For the text-containing cell, return its midpoint in [x, y] coordinate format. 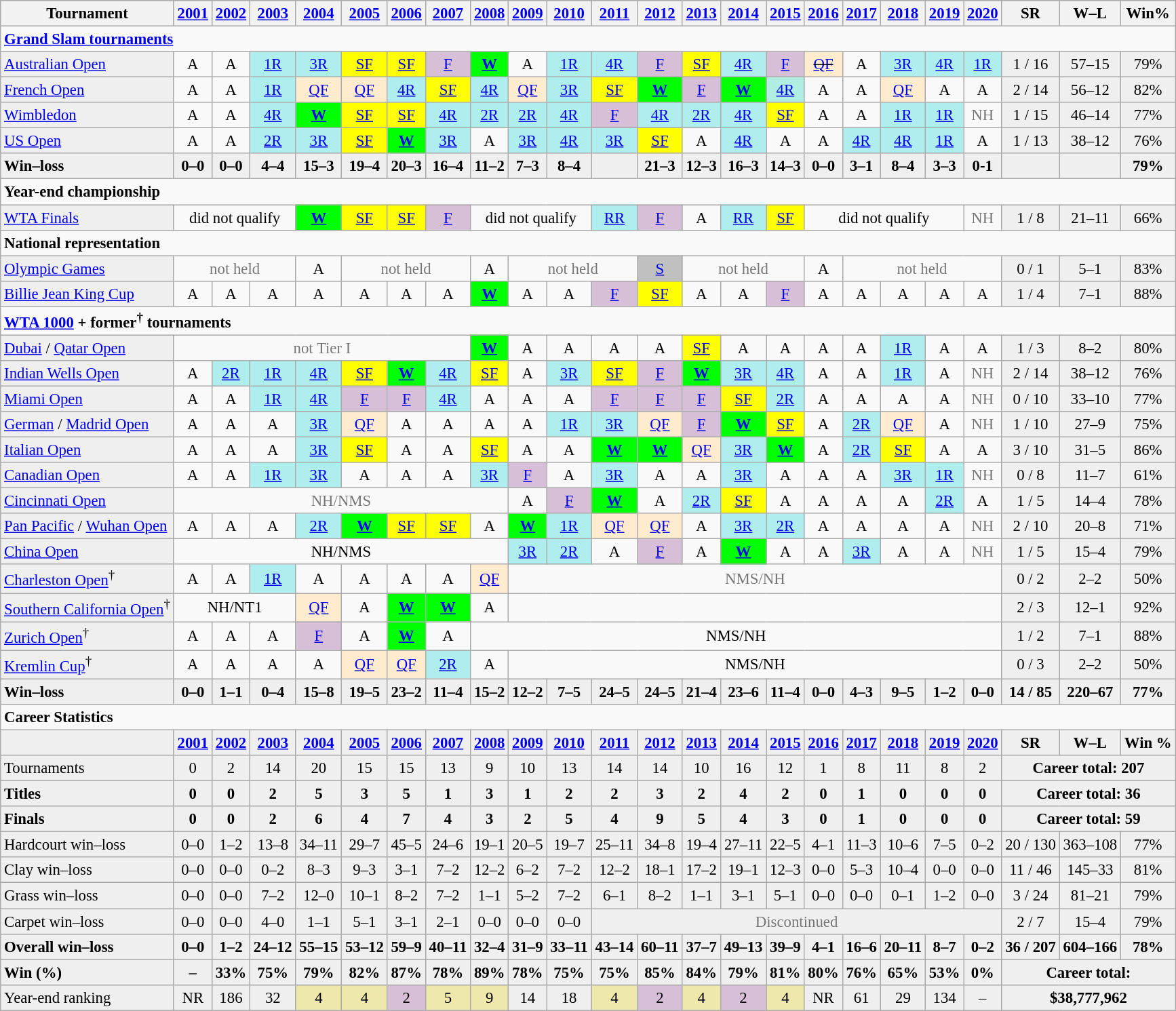
15–3 [319, 166]
33–11 [569, 947]
Canadian Open [87, 475]
Win% [1148, 14]
23–2 [406, 692]
8–7 [945, 947]
Dubai / Qatar Open [87, 348]
0 / 8 [1031, 475]
Discontinued [796, 921]
145–33 [1090, 870]
Win % [1148, 743]
40–11 [448, 947]
49–13 [743, 947]
1 / 10 [1031, 424]
$38,777,962 [1089, 997]
25–11 [614, 845]
57–15 [1090, 64]
0 / 3 [1031, 665]
186 [231, 997]
Indian Wells Open [87, 374]
220–67 [1090, 692]
Zurich Open† [87, 636]
12–0 [319, 896]
36 / 207 [1031, 947]
Clay win–loss [87, 870]
4–0 [273, 921]
27–9 [1090, 424]
0% [983, 972]
Career total: 59 [1089, 819]
1 / 2 [1031, 636]
2 / 3 [1031, 608]
Career total: 36 [1089, 794]
31–5 [1090, 450]
21–3 [660, 166]
6–2 [528, 870]
6–1 [614, 896]
2 / 7 [1031, 921]
Wimbledon [87, 115]
Win (%) [87, 972]
Olympic Games [87, 269]
Kremlin Cup† [87, 665]
59–9 [406, 947]
4–4 [273, 166]
22–5 [785, 845]
21–4 [701, 692]
Carpet win–loss [87, 921]
Charleston Open† [87, 579]
27–11 [743, 845]
16–3 [743, 166]
10–6 [903, 845]
66% [1148, 218]
0–1 [903, 896]
11–3 [861, 845]
1 / 4 [1031, 294]
89% [490, 972]
0–4 [273, 692]
20–11 [903, 947]
11–2 [490, 166]
34–8 [660, 845]
S [660, 269]
Grand Slam tournaments [588, 39]
1 / 8 [1031, 218]
34–11 [319, 845]
19–7 [569, 845]
61% [1148, 475]
6 [319, 819]
10–1 [365, 896]
China Open [87, 552]
1 / 15 [1031, 115]
33% [231, 972]
7 [406, 819]
20–3 [406, 166]
18 [569, 997]
37–7 [701, 947]
7–3 [528, 166]
NH/NT1 [235, 608]
29 [903, 997]
Year-end ranking [87, 997]
24–6 [448, 845]
Tournament [87, 14]
3 / 10 [1031, 450]
0 / 1 [1031, 269]
Southern California Open† [87, 608]
15–8 [319, 692]
WTA Finals [87, 218]
5–3 [861, 870]
10–4 [903, 870]
1 / 16 [1031, 64]
US Open [87, 141]
13–8 [273, 845]
Grass win–loss [87, 896]
29–7 [365, 845]
11 [903, 768]
65% [903, 972]
45–5 [406, 845]
Italian Open [87, 450]
Year-end championship [588, 192]
National representation [588, 243]
32 [273, 997]
53–12 [365, 947]
Finals [87, 819]
60–11 [660, 947]
16 [743, 768]
Titles [87, 794]
43–14 [614, 947]
3–3 [945, 166]
87% [406, 972]
14 / 85 [1031, 692]
Cincinnati Open [87, 501]
83% [1148, 269]
31–9 [528, 947]
12–1 [1090, 608]
46–14 [1090, 115]
20 / 130 [1031, 845]
86% [1148, 450]
56–12 [1090, 90]
8–3 [319, 870]
19–5 [365, 692]
Overall win–loss [87, 947]
not Tier I [321, 348]
134 [945, 997]
33–10 [1090, 399]
84% [701, 972]
12 [785, 768]
French Open [87, 90]
53% [945, 972]
81–21 [1090, 896]
39–9 [785, 947]
32–4 [490, 947]
Pan Pacific / Wuhan Open [87, 526]
17–2 [701, 870]
11 / 46 [1031, 870]
16–4 [448, 166]
WTA 1000 + former† tournaments [588, 321]
2–1 [448, 921]
71% [1148, 526]
14–4 [1090, 501]
1 / 3 [1031, 348]
9–5 [903, 692]
15–2 [490, 692]
20–8 [1090, 526]
0-1 [983, 166]
Australian Open [87, 64]
Billie Jean King Cup [87, 294]
9–3 [365, 870]
0 / 2 [1031, 579]
11–7 [1090, 475]
55–15 [319, 947]
24–12 [273, 947]
Career total: 207 [1089, 768]
Miami Open [87, 399]
Tournaments [87, 768]
604–166 [1090, 947]
85% [660, 972]
23–6 [743, 692]
2 / 10 [1031, 526]
21–11 [1090, 218]
Career total: [1089, 972]
92% [1148, 608]
Career Statistics [588, 717]
1 / 13 [1031, 141]
14–3 [785, 166]
3 / 24 [1031, 896]
20–5 [528, 845]
18–1 [660, 870]
0 / 10 [1031, 399]
German / Madrid Open [87, 424]
16–6 [861, 947]
Hardcourt win–loss [87, 845]
5–2 [528, 896]
363–108 [1090, 845]
20 [319, 768]
4–3 [861, 692]
61 [861, 997]
